Find where the given text appears and provide that cell's center as (X, Y) coordinate. 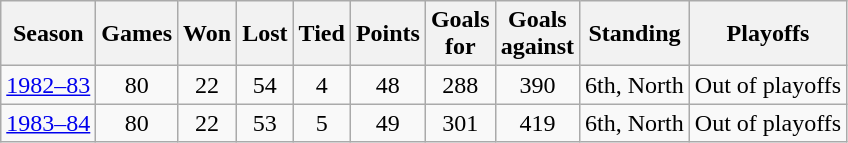
288 (460, 85)
53 (265, 123)
390 (537, 85)
419 (537, 123)
Tied (322, 34)
54 (265, 85)
301 (460, 123)
Won (208, 34)
5 (322, 123)
Goalsagainst (537, 34)
Lost (265, 34)
Playoffs (768, 34)
Games (137, 34)
48 (388, 85)
1983–84 (48, 123)
Goalsfor (460, 34)
49 (388, 123)
4 (322, 85)
1982–83 (48, 85)
Standing (635, 34)
Points (388, 34)
Season (48, 34)
